Pinpoint the cell where the given text exists, returning its (x, y) midpoint coordinate. 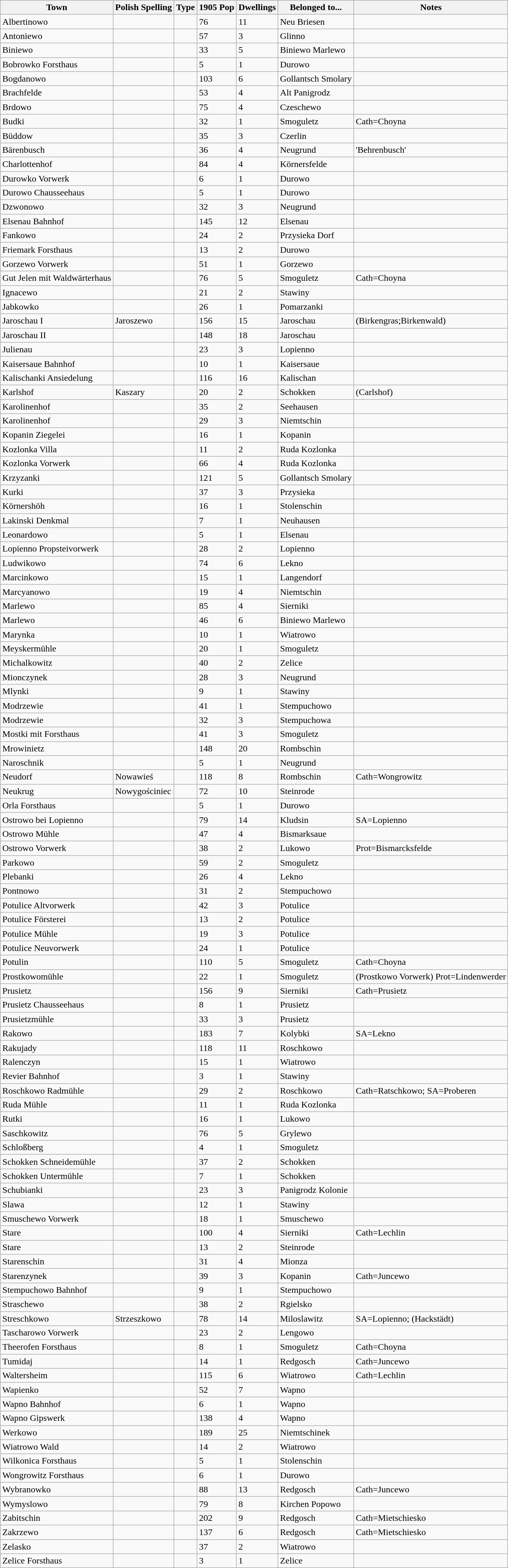
Zabitschin (57, 1518)
Budki (57, 121)
Wiatrowo Wald (57, 1447)
116 (217, 378)
Naroschnik (57, 763)
Ostrowo bei Lopienno (57, 820)
Tumidaj (57, 1361)
100 (217, 1233)
Marcinkowo (57, 577)
Prostkowomühle (57, 976)
Gorzewo Vorwerk (57, 264)
Stempuchowa (316, 720)
(Prostkowo Vorwerk) Prot=Lindenwerder (431, 976)
Lopienno Propsteivorwerk (57, 549)
Wymyslowo (57, 1504)
Notes (431, 7)
Jaroszewo (143, 321)
202 (217, 1518)
Potulice Mühle (57, 934)
'Behrenbusch' (431, 150)
Wapno Bahnhof (57, 1404)
Prusietz Chausseehaus (57, 1005)
Mionza (316, 1261)
Neuhausen (316, 520)
Michalkowitz (57, 663)
Glinno (316, 36)
Bismarksaue (316, 834)
Friemark Forsthaus (57, 250)
Karlshof (57, 392)
Brachfelde (57, 93)
88 (217, 1489)
145 (217, 221)
Elsenau Bahnhof (57, 221)
Mostki mit Forsthaus (57, 734)
78 (217, 1318)
25 (257, 1432)
Dzwonowo (57, 207)
Dwellings (257, 7)
Cath=Wongrowitz (431, 777)
Rakowo (57, 1033)
Cath=Prusietz (431, 991)
Plebanki (57, 877)
115 (217, 1376)
Pomarzanki (316, 307)
Czerlin (316, 136)
Wybranowko (57, 1489)
Theerofen Forsthaus (57, 1347)
Fankowo (57, 235)
Antoniewo (57, 36)
Lengowo (316, 1333)
Type (185, 7)
Durowo Chausseehaus (57, 193)
SA=Lopienno; (Hackstädt) (431, 1318)
Wapno Gipswerk (57, 1418)
74 (217, 563)
189 (217, 1432)
Potulice Neuvorwerk (57, 948)
Krzyzanki (57, 478)
46 (217, 620)
Büddow (57, 136)
Nowawieś (143, 777)
Waltersheim (57, 1376)
Körnersfelde (316, 164)
59 (217, 862)
Czeschewo (316, 107)
Kaisersaue Bahnhof (57, 364)
Neudorf (57, 777)
Rakujady (57, 1048)
Prusietzmühle (57, 1019)
Straschewo (57, 1304)
Kaisersaue (316, 364)
Jabkowko (57, 307)
Meyskermühle (57, 649)
SA=Lopienno (431, 820)
(Carlshof) (431, 392)
53 (217, 93)
Strzeszkowo (143, 1318)
Biniewo (57, 50)
Mrowinietz (57, 748)
Wilkonica Forsthaus (57, 1461)
Smuschewo Vorwerk (57, 1219)
Parkowo (57, 862)
Zelice Forsthaus (57, 1561)
66 (217, 464)
52 (217, 1390)
Neukrug (57, 791)
Neu Briesen (316, 22)
Schubianki (57, 1190)
Prot=Bismarcksfelde (431, 848)
Gut Jelen mit Waldwärterhaus (57, 278)
Brdowo (57, 107)
Schokken Untermühle (57, 1176)
Alt Panigrodz (316, 93)
Slawa (57, 1204)
Mionczynek (57, 677)
Polish Spelling (143, 7)
Niemtschinek (316, 1432)
183 (217, 1033)
Panigrodz Kolonie (316, 1190)
Marynka (57, 635)
Stempuchowo Bahnhof (57, 1290)
Revier Bahnhof (57, 1076)
Streschkowo (57, 1318)
Pontnowo (57, 891)
Saschkowitz (57, 1133)
21 (217, 292)
Belonged to... (316, 7)
75 (217, 107)
Kopanin Ziegelei (57, 435)
138 (217, 1418)
Nowygościniec (143, 791)
Cath=Ratschkowo; SA=Proberen (431, 1091)
57 (217, 36)
Ostrowo Mühle (57, 834)
Przysieka (316, 492)
Kozlonka Villa (57, 449)
40 (217, 663)
Ralenczyn (57, 1062)
110 (217, 962)
121 (217, 478)
Langendorf (316, 577)
Starenzynek (57, 1276)
Potulice Altvorwerk (57, 905)
Lakinski Denkmal (57, 520)
103 (217, 79)
Bobrowko Forsthaus (57, 64)
Charlottenhof (57, 164)
Rutki (57, 1119)
Kolybki (316, 1033)
42 (217, 905)
Marcyanowo (57, 592)
72 (217, 791)
84 (217, 164)
Smuschewo (316, 1219)
Jaroschau I (57, 321)
Mlynki (57, 692)
39 (217, 1276)
51 (217, 264)
Jaroschau II (57, 335)
Town (57, 7)
SA=Lekno (431, 1033)
Schokken Schneidemühle (57, 1162)
36 (217, 150)
Seehausen (316, 406)
Kludsin (316, 820)
Ostrowo Vorwerk (57, 848)
Wapienko (57, 1390)
Tascharowo Vorwerk (57, 1333)
Gorzewo (316, 264)
Bärenbusch (57, 150)
Starenschin (57, 1261)
Werkowo (57, 1432)
Kaszary (143, 392)
Orla Forsthaus (57, 805)
Potulin (57, 962)
Kirchen Popowo (316, 1504)
85 (217, 606)
Miloslawitz (316, 1318)
Ruda Mühle (57, 1105)
Kalischanki Ansiedelung (57, 378)
Wongrowitz Forsthaus (57, 1475)
Leonardowo (57, 535)
Rgielsko (316, 1304)
Durowko Vorwerk (57, 179)
Julienau (57, 349)
Roschkowo Radmühle (57, 1091)
Zakrzewo (57, 1532)
Ignacewo (57, 292)
Przysieka Dorf (316, 235)
47 (217, 834)
Kozlonka Vorwerk (57, 464)
Bogdanowo (57, 79)
Zelasko (57, 1547)
Ludwikowo (57, 563)
Körnershöh (57, 506)
Kurki (57, 492)
Grylewo (316, 1133)
137 (217, 1532)
Kalischan (316, 378)
Albertinowo (57, 22)
Potulice Försterei (57, 920)
1905 Pop (217, 7)
(Birkengras;Birkenwald) (431, 321)
Schloßberg (57, 1148)
22 (217, 976)
